Locate the cell with the specified text and output its (x, y) center coordinate. 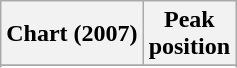
Peakposition (189, 34)
Chart (2007) (72, 34)
